Determine the [x, y] coordinate at the center of the cell enclosing the given text.  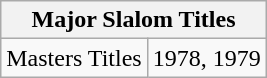
Major Slalom Titles [134, 20]
1978, 1979 [206, 58]
Masters Titles [74, 58]
